Locate the cell with the specified text and output its [X, Y] center coordinate. 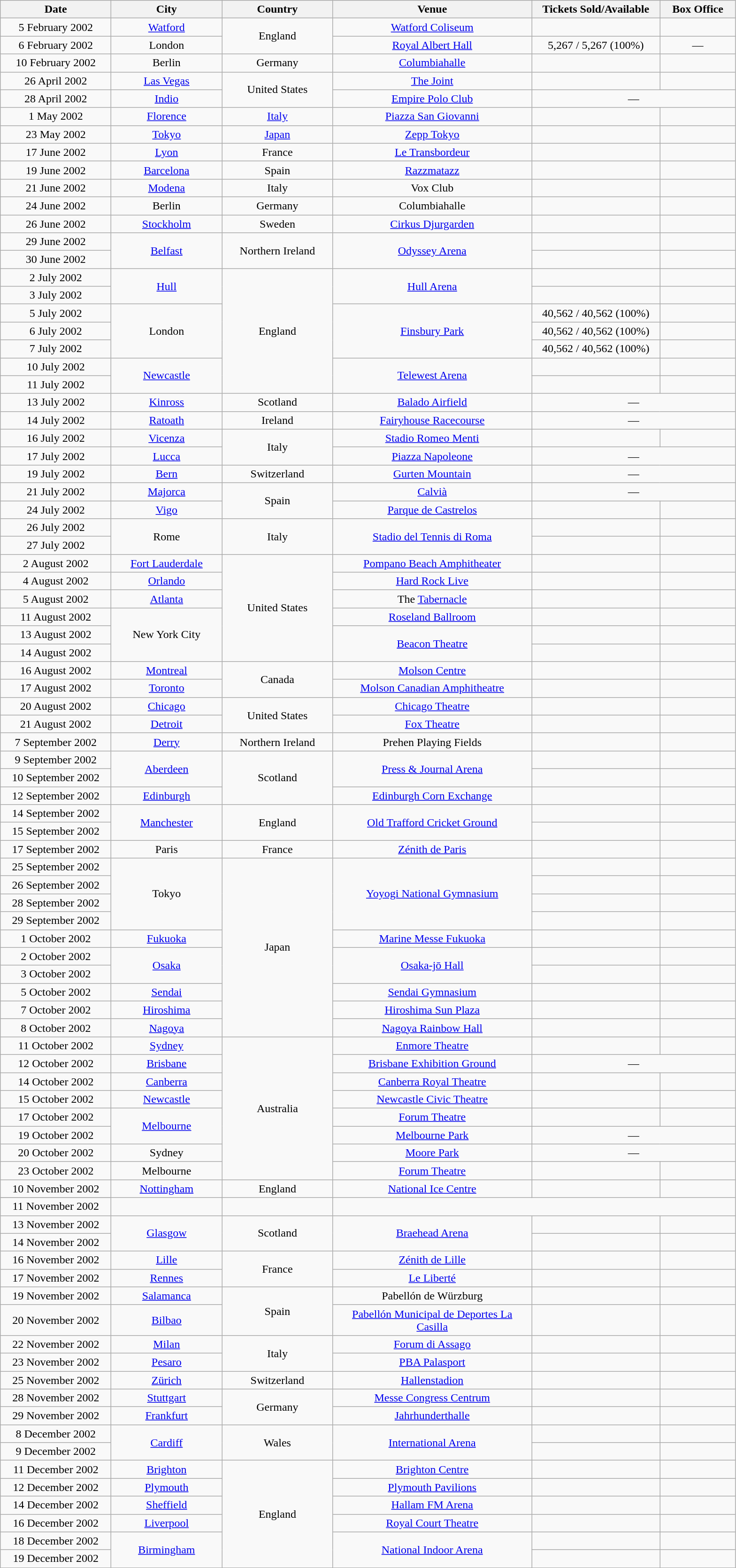
26 April 2002 [56, 81]
Finsbury Park [432, 331]
Ratoath [167, 420]
Vigo [167, 509]
14 August 2002 [56, 653]
10 November 2002 [56, 1189]
20 November 2002 [56, 1320]
5 August 2002 [56, 599]
10 July 2002 [56, 367]
17 August 2002 [56, 688]
29 June 2002 [56, 242]
Venue [432, 9]
10 February 2002 [56, 63]
Kinross [167, 402]
Glasgow [167, 1233]
23 May 2002 [56, 134]
16 November 2002 [56, 1260]
12 October 2002 [56, 1063]
Pabellón Municipal de Deportes La Casilla [432, 1320]
17 November 2002 [56, 1278]
Parque de Castrelos [432, 509]
Majorca [167, 492]
2 August 2002 [56, 563]
Molson Centre [432, 670]
28 September 2002 [56, 903]
Date [56, 9]
Royal Albert Hall [432, 45]
Rome [167, 537]
Pabellón de Würzburg [432, 1296]
Modena [167, 188]
Watford Coliseum [432, 27]
14 September 2002 [56, 814]
Toronto [167, 688]
Lille [167, 1260]
Brisbane Exhibition Ground [432, 1063]
Telewest Arena [432, 376]
17 October 2002 [56, 1117]
The Joint [432, 81]
14 October 2002 [56, 1081]
16 August 2002 [56, 670]
PBA Palasport [432, 1362]
Enmore Theatre [432, 1045]
25 November 2002 [56, 1380]
Stadio del Tennis di Roma [432, 537]
17 June 2002 [56, 152]
Forum di Assago [432, 1344]
8 December 2002 [56, 1434]
4 August 2002 [56, 581]
Stockholm [167, 224]
16 December 2002 [56, 1523]
11 July 2002 [56, 384]
Marine Messe Fukuoka [432, 938]
Rennes [167, 1278]
16 July 2002 [56, 438]
Hull Arena [432, 286]
14 November 2002 [56, 1242]
Indio [167, 99]
Beacon Theatre [432, 644]
14 July 2002 [56, 420]
11 November 2002 [56, 1207]
Fairyhouse Racecourse [432, 420]
30 June 2002 [56, 260]
21 August 2002 [56, 724]
Calvià [432, 492]
Sheffield [167, 1505]
10 September 2002 [56, 777]
Nagoya [167, 1028]
Cardiff [167, 1443]
Salamanca [167, 1296]
19 November 2002 [56, 1296]
Hull [167, 286]
29 November 2002 [56, 1416]
Canberra Royal Theatre [432, 1081]
24 July 2002 [56, 509]
15 October 2002 [56, 1099]
Old Trafford Cricket Ground [432, 822]
Edinburgh Corn Exchange [432, 796]
7 July 2002 [56, 349]
Zürich [167, 1380]
Sendai [167, 992]
9 September 2002 [56, 760]
Las Vegas [167, 81]
Milan [167, 1344]
7 October 2002 [56, 1010]
Atlanta [167, 599]
Stuttgart [167, 1398]
Molson Canadian Amphitheatre [432, 688]
Frankfurt [167, 1416]
Florence [167, 116]
Birmingham [167, 1550]
5 February 2002 [56, 27]
23 November 2002 [56, 1362]
Hiroshima Sun Plaza [432, 1010]
Fukuoka [167, 938]
Belfast [167, 251]
Watford [167, 27]
National Indoor Arena [432, 1550]
New York City [167, 635]
Royal Court Theatre [432, 1523]
Orlando [167, 581]
15 September 2002 [56, 831]
Plymouth Pavilions [432, 1487]
Hard Rock Live [432, 581]
28 April 2002 [56, 99]
Brighton Centre [432, 1469]
2 July 2002 [56, 277]
Lyon [167, 152]
Roseland Ballroom [432, 617]
Country [277, 9]
Braehead Arena [432, 1233]
Manchester [167, 822]
9 December 2002 [56, 1452]
Plymouth [167, 1487]
5 July 2002 [56, 313]
Yoyogi National Gymnasium [432, 894]
Osaka-jō Hall [432, 965]
Liverpool [167, 1523]
Zénith de Paris [432, 849]
21 July 2002 [56, 492]
Brisbane [167, 1063]
17 September 2002 [56, 849]
Hiroshima [167, 1010]
Press & Journal Arena [432, 769]
3 October 2002 [56, 974]
6 February 2002 [56, 45]
The Tabernacle [432, 599]
Newcastle Civic Theatre [432, 1099]
Lucca [167, 456]
Hallam FM Arena [432, 1505]
Pesaro [167, 1362]
Piazza Napoleone [432, 456]
Barcelona [167, 170]
14 December 2002 [56, 1505]
Montreal [167, 670]
National Ice Centre [432, 1189]
Le Liberté [432, 1278]
19 October 2002 [56, 1135]
Fox Theatre [432, 724]
Bilbao [167, 1320]
7 September 2002 [56, 742]
Sweden [277, 224]
Le Transbordeur [432, 152]
Jahrhunderthalle [432, 1416]
2 October 2002 [56, 956]
1 October 2002 [56, 938]
Prehen Playing Fields [432, 742]
Tickets Sold/Available [596, 9]
29 September 2002 [56, 921]
6 July 2002 [56, 331]
18 December 2002 [56, 1541]
3 July 2002 [56, 295]
19 December 2002 [56, 1559]
Nagoya Rainbow Hall [432, 1028]
13 November 2002 [56, 1224]
13 August 2002 [56, 635]
Canberra [167, 1081]
Odyssey Arena [432, 251]
Melbourne Park [432, 1135]
Gurten Mountain [432, 474]
Razzmatazz [432, 170]
22 November 2002 [56, 1344]
Vox Club [432, 188]
17 July 2002 [56, 456]
1 May 2002 [56, 116]
International Arena [432, 1443]
City [167, 9]
Empire Polo Club [432, 99]
Brighton [167, 1469]
19 June 2002 [56, 170]
Hallenstadion [432, 1380]
Chicago [167, 706]
Fort Lauderdale [167, 563]
26 June 2002 [56, 224]
26 September 2002 [56, 885]
Sendai Gymnasium [432, 992]
Zepp Tokyo [432, 134]
Nottingham [167, 1189]
Osaka [167, 965]
25 September 2002 [56, 867]
26 July 2002 [56, 528]
Paris [167, 849]
12 September 2002 [56, 796]
23 October 2002 [56, 1171]
Ireland [277, 420]
24 June 2002 [56, 206]
Wales [277, 1443]
5 October 2002 [56, 992]
11 October 2002 [56, 1045]
8 October 2002 [56, 1028]
Detroit [167, 724]
Canada [277, 679]
5,267 / 5,267 (100%) [596, 45]
Piazza San Giovanni [432, 116]
Pompano Beach Amphitheater [432, 563]
Aberdeen [167, 769]
12 December 2002 [56, 1487]
11 December 2002 [56, 1469]
Box Office [698, 9]
21 June 2002 [56, 188]
Edinburgh [167, 796]
19 July 2002 [56, 474]
Zénith de Lille [432, 1260]
Derry [167, 742]
Messe Congress Centrum [432, 1398]
Chicago Theatre [432, 706]
28 November 2002 [56, 1398]
13 July 2002 [56, 402]
Australia [277, 1108]
Balado Airfield [432, 402]
Cirkus Djurgarden [432, 224]
Bern [167, 474]
20 August 2002 [56, 706]
11 August 2002 [56, 617]
27 July 2002 [56, 546]
Vicenza [167, 438]
Stadio Romeo Menti [432, 438]
Moore Park [432, 1153]
20 October 2002 [56, 1153]
